Search for the cell housing the specified text and yield its (X, Y) center coordinate. 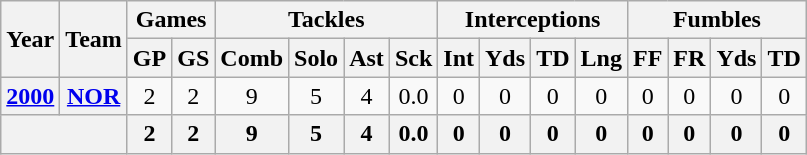
Solo (316, 58)
FR (690, 58)
2000 (30, 96)
Year (30, 39)
Ast (367, 58)
Sck (413, 58)
Tackles (326, 20)
GS (194, 58)
Comb (252, 58)
NOR (94, 96)
Team (94, 39)
Int (459, 58)
Lng (601, 58)
Fumbles (716, 20)
FF (647, 58)
Interceptions (533, 20)
GP (149, 58)
Games (170, 20)
